Return the [X, Y] coordinate for the center point of the cell that contains the specified text.  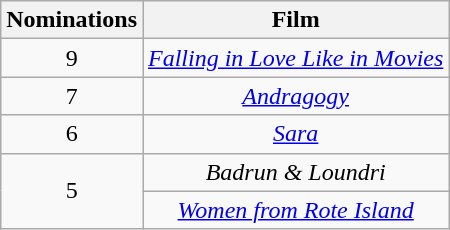
5 [72, 191]
Badrun & Loundri [295, 172]
7 [72, 96]
Film [295, 20]
Women from Rote Island [295, 210]
Andragogy [295, 96]
Nominations [72, 20]
Falling in Love Like in Movies [295, 58]
Sara [295, 134]
9 [72, 58]
6 [72, 134]
